Pinpoint the cell where the given text exists, returning its [X, Y] midpoint coordinate. 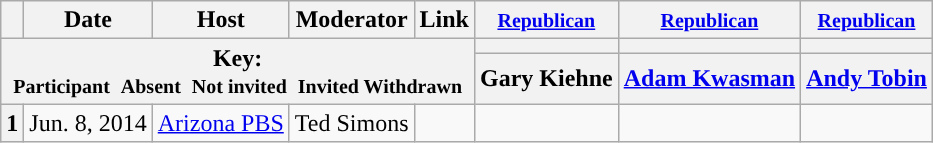
Arizona PBS [220, 123]
Ted Simons [352, 123]
Host [220, 20]
Date [88, 20]
1 [12, 123]
Gary Kiehne [546, 78]
Andy Tobin [867, 78]
Moderator [352, 20]
Key: Participant Absent Not invited Invited Withdrawn [238, 72]
Adam Kwasman [709, 78]
Jun. 8, 2014 [88, 123]
Link [444, 20]
